Locate the cell with the specified text and output its [X, Y] center coordinate. 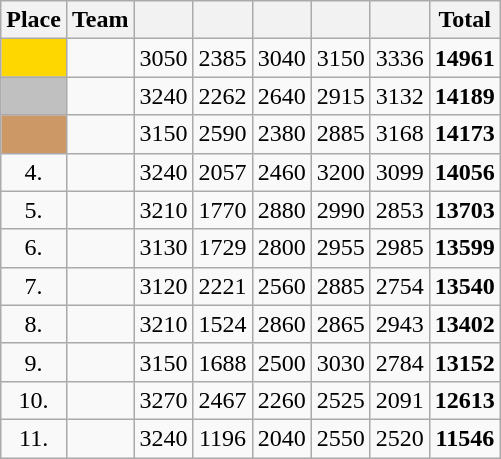
11. [34, 438]
2880 [282, 210]
3336 [400, 58]
2800 [282, 248]
14189 [464, 96]
13540 [464, 286]
14173 [464, 134]
6. [34, 248]
2380 [282, 134]
2955 [340, 248]
2221 [222, 286]
2915 [340, 96]
11546 [464, 438]
12613 [464, 400]
2385 [222, 58]
2040 [282, 438]
5. [34, 210]
2057 [222, 172]
2091 [400, 400]
2500 [282, 362]
Total [464, 20]
2560 [282, 286]
1688 [222, 362]
3200 [340, 172]
8. [34, 324]
2467 [222, 400]
13599 [464, 248]
1729 [222, 248]
2520 [400, 438]
1196 [222, 438]
2590 [222, 134]
14961 [464, 58]
3130 [164, 248]
2865 [340, 324]
13152 [464, 362]
3270 [164, 400]
2853 [400, 210]
3050 [164, 58]
2525 [340, 400]
2550 [340, 438]
14056 [464, 172]
2640 [282, 96]
2262 [222, 96]
1524 [222, 324]
2860 [282, 324]
3168 [400, 134]
3132 [400, 96]
2985 [400, 248]
9. [34, 362]
3120 [164, 286]
1770 [222, 210]
Team [100, 20]
3030 [340, 362]
2260 [282, 400]
2943 [400, 324]
3099 [400, 172]
10. [34, 400]
2784 [400, 362]
2460 [282, 172]
3040 [282, 58]
7. [34, 286]
13703 [464, 210]
Place [34, 20]
13402 [464, 324]
4. [34, 172]
2990 [340, 210]
2754 [400, 286]
